Output the (X, Y) coordinate of the center of the cell containing the given text.  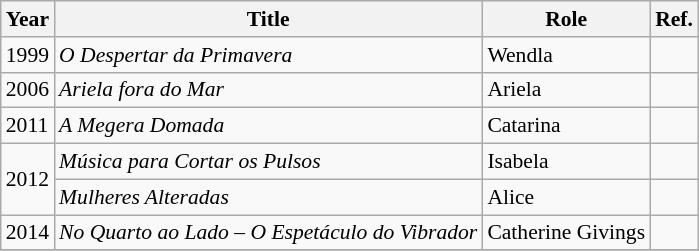
A Megera Domada (268, 126)
Música para Cortar os Pulsos (268, 162)
Title (268, 19)
Year (28, 19)
2012 (28, 180)
Isabela (566, 162)
Wendla (566, 55)
Ref. (674, 19)
2014 (28, 233)
2006 (28, 90)
O Despertar da Primavera (268, 55)
Ariela (566, 90)
Ariela fora do Mar (268, 90)
Role (566, 19)
2011 (28, 126)
Alice (566, 197)
Catarina (566, 126)
1999 (28, 55)
Catherine Givings (566, 233)
Mulheres Alteradas (268, 197)
No Quarto ao Lado – O Espetáculo do Vibrador (268, 233)
